Output the [x, y] coordinate of the center of the cell containing the given text.  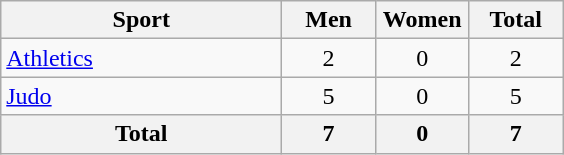
Athletics [142, 58]
Men [329, 20]
Judo [142, 96]
Sport [142, 20]
Women [422, 20]
